Find where the given text appears and provide that cell's center as (X, Y) coordinate. 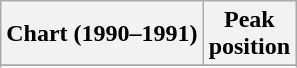
Chart (1990–1991) (102, 34)
Peakposition (249, 34)
